From the cell containing the given text, extract its center point as (x, y) coordinate. 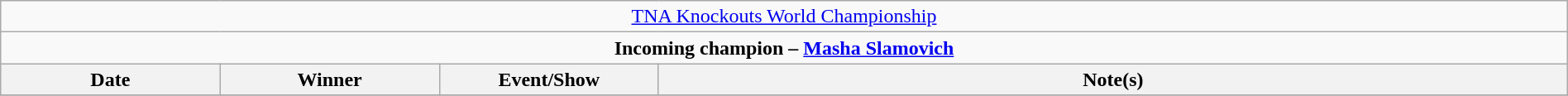
Incoming champion – Masha Slamovich (784, 48)
Winner (329, 79)
Event/Show (549, 79)
TNA Knockouts World Championship (784, 17)
Note(s) (1113, 79)
Date (111, 79)
